Locate the cell with the specified text and output its [x, y] center coordinate. 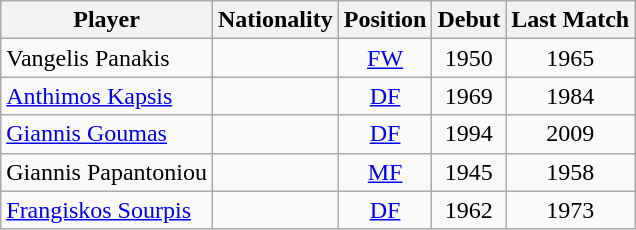
1950 [469, 58]
MF [385, 172]
1969 [469, 96]
1945 [469, 172]
Anthimos Kapsis [107, 96]
Giannis Goumas [107, 134]
Last Match [570, 20]
Vangelis Panakis [107, 58]
1984 [570, 96]
FW [385, 58]
1994 [469, 134]
1965 [570, 58]
1973 [570, 210]
Debut [469, 20]
Frangiskos Sourpis [107, 210]
1958 [570, 172]
Giannis Papantoniou [107, 172]
2009 [570, 134]
1962 [469, 210]
Position [385, 20]
Nationality [275, 20]
Player [107, 20]
